From the cell containing the given text, extract its center point as (X, Y) coordinate. 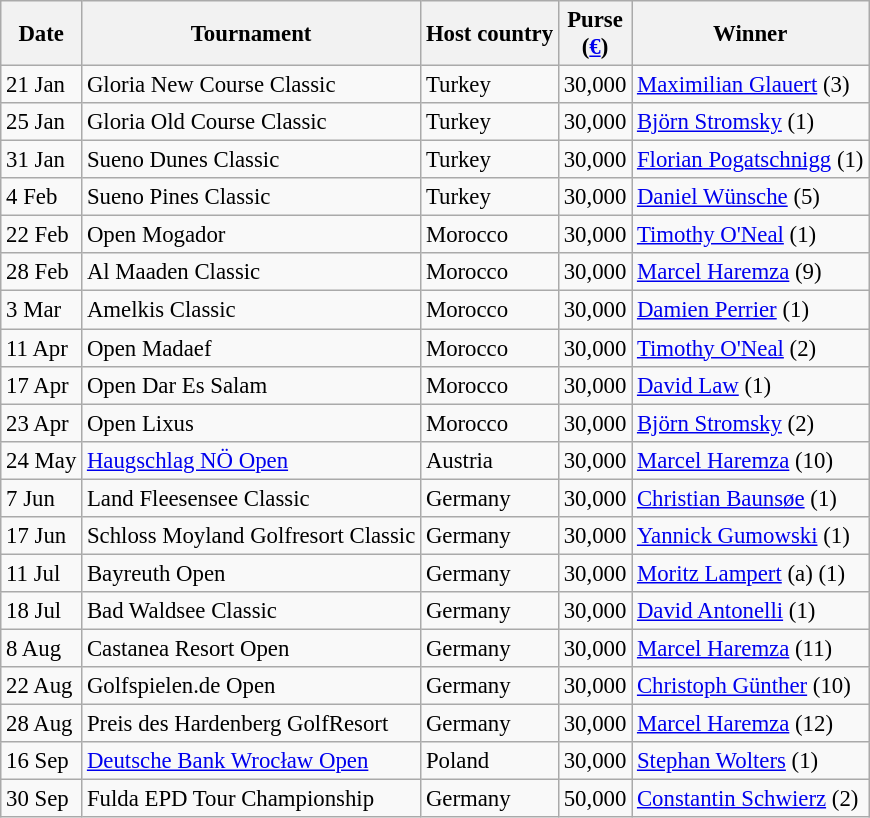
Sueno Pines Classic (252, 197)
Schloss Moyland Golfresort Classic (252, 536)
23 Apr (42, 423)
17 Apr (42, 385)
Marcel Haremza (10) (750, 460)
22 Feb (42, 235)
Poland (490, 761)
8 Aug (42, 648)
25 Jan (42, 122)
21 Jan (42, 85)
4 Feb (42, 197)
30 Sep (42, 799)
24 May (42, 460)
11 Jul (42, 573)
Gloria Old Course Classic (252, 122)
50,000 (594, 799)
Open Madaef (252, 348)
David Antonelli (1) (750, 611)
Date (42, 34)
Open Mogador (252, 235)
Daniel Wünsche (5) (750, 197)
7 Jun (42, 498)
17 Jun (42, 536)
16 Sep (42, 761)
Timothy O'Neal (1) (750, 235)
Land Fleesensee Classic (252, 498)
Maximilian Glauert (3) (750, 85)
Open Dar Es Salam (252, 385)
Moritz Lampert (a) (1) (750, 573)
Haugschlag NÖ Open (252, 460)
Stephan Wolters (1) (750, 761)
Deutsche Bank Wrocław Open (252, 761)
Host country (490, 34)
Björn Stromsky (1) (750, 122)
Constantin Schwierz (2) (750, 799)
28 Feb (42, 273)
22 Aug (42, 686)
Björn Stromsky (2) (750, 423)
28 Aug (42, 724)
Damien Perrier (1) (750, 310)
Preis des Hardenberg GolfResort (252, 724)
Sueno Dunes Classic (252, 160)
Bayreuth Open (252, 573)
31 Jan (42, 160)
Gloria New Course Classic (252, 85)
Timothy O'Neal (2) (750, 348)
Fulda EPD Tour Championship (252, 799)
Bad Waldsee Classic (252, 611)
Marcel Haremza (12) (750, 724)
Winner (750, 34)
Golfspielen.de Open (252, 686)
Castanea Resort Open (252, 648)
Christoph Günther (10) (750, 686)
Amelkis Classic (252, 310)
18 Jul (42, 611)
Christian Baunsøe (1) (750, 498)
Marcel Haremza (11) (750, 648)
Al Maaden Classic (252, 273)
Tournament (252, 34)
Yannick Gumowski (1) (750, 536)
David Law (1) (750, 385)
Austria (490, 460)
Purse(€) (594, 34)
11 Apr (42, 348)
Marcel Haremza (9) (750, 273)
Open Lixus (252, 423)
Florian Pogatschnigg (1) (750, 160)
3 Mar (42, 310)
